Provide the (x, y) coordinate of the cell's center where the given text is located.  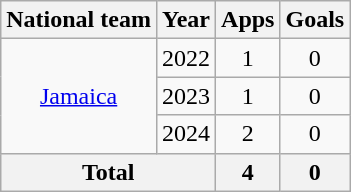
Jamaica (79, 96)
2 (248, 134)
Goals (315, 20)
Apps (248, 20)
2022 (186, 58)
National team (79, 20)
2023 (186, 96)
Total (108, 172)
4 (248, 172)
Year (186, 20)
2024 (186, 134)
